From the cell containing the given text, extract its center point as [X, Y] coordinate. 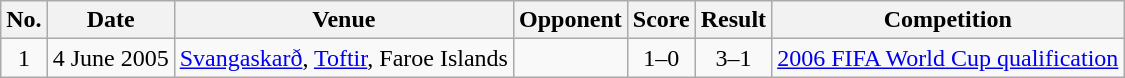
1–0 [661, 58]
No. [24, 20]
4 June 2005 [110, 58]
Score [661, 20]
Venue [344, 20]
2006 FIFA World Cup qualification [948, 58]
Date [110, 20]
Competition [948, 20]
1 [24, 58]
Result [733, 20]
3–1 [733, 58]
Opponent [570, 20]
Svangaskarð, Toftir, Faroe Islands [344, 58]
